Locate the cell with the specified text and output its (x, y) center coordinate. 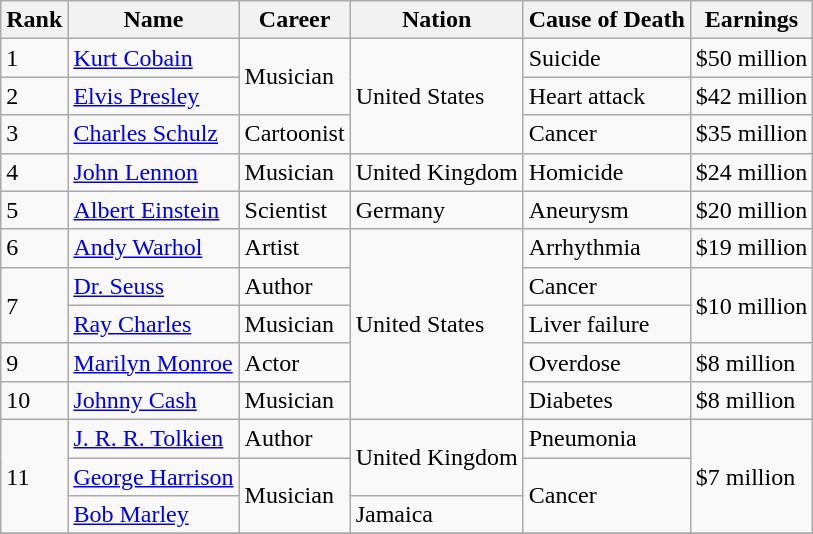
Elvis Presley (154, 96)
6 (34, 248)
Albert Einstein (154, 210)
Earnings (751, 20)
Cartoonist (294, 134)
9 (34, 362)
10 (34, 400)
$19 million (751, 248)
Nation (436, 20)
11 (34, 476)
$20 million (751, 210)
Dr. Seuss (154, 286)
$10 million (751, 305)
5 (34, 210)
Rank (34, 20)
Ray Charles (154, 324)
Diabetes (606, 400)
Pneumonia (606, 438)
Bob Marley (154, 515)
Johnny Cash (154, 400)
Kurt Cobain (154, 58)
4 (34, 172)
Heart attack (606, 96)
$24 million (751, 172)
Name (154, 20)
Andy Warhol (154, 248)
Artist (294, 248)
Marilyn Monroe (154, 362)
George Harrison (154, 477)
Actor (294, 362)
1 (34, 58)
$7 million (751, 476)
7 (34, 305)
John Lennon (154, 172)
Charles Schulz (154, 134)
Suicide (606, 58)
$50 million (751, 58)
2 (34, 96)
Cause of Death (606, 20)
$42 million (751, 96)
Germany (436, 210)
Career (294, 20)
Scientist (294, 210)
Aneurysm (606, 210)
Arrhythmia (606, 248)
3 (34, 134)
Overdose (606, 362)
Liver failure (606, 324)
Jamaica (436, 515)
J. R. R. Tolkien (154, 438)
Homicide (606, 172)
$35 million (751, 134)
